Extract the [x, y] coordinate from the center of the cell holding the provided text.  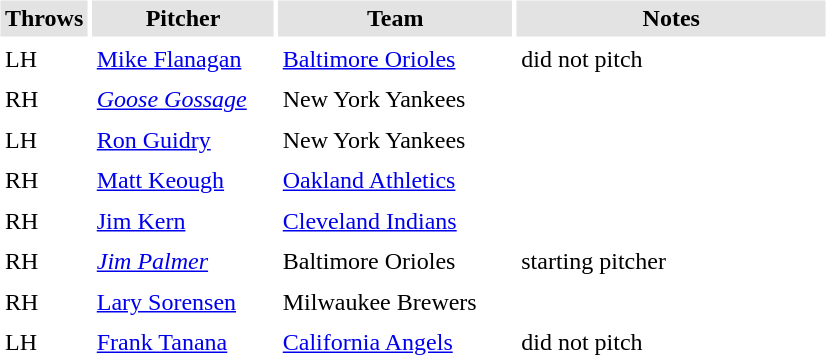
Cleveland Indians [395, 221]
Oakland Athletics [395, 180]
Milwaukee Brewers [395, 302]
Ron Guidry [183, 140]
Matt Keough [183, 180]
Jim Kern [183, 221]
Mike Flanagan [183, 59]
Jim Palmer [183, 262]
Pitcher [183, 18]
Team [395, 18]
starting pitcher [672, 262]
Throws [44, 18]
Goose Gossage [183, 100]
Lary Sorensen [183, 302]
did not pitch [672, 59]
Notes [672, 18]
